Return (x, y) of the center of cell containing provided text 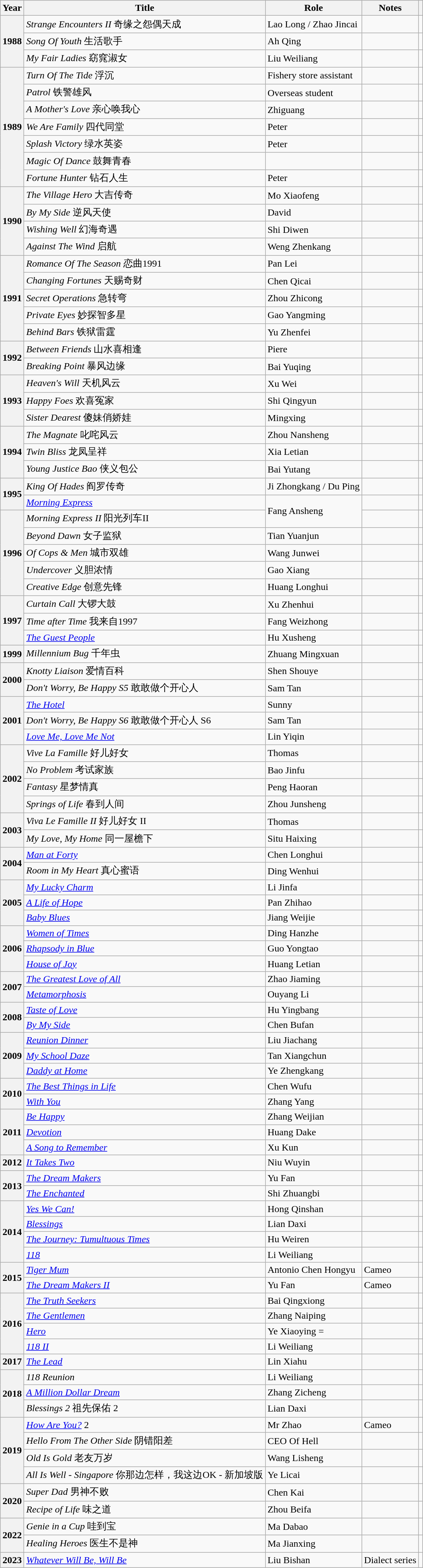
Metamorphosis (145, 994)
The Lead (145, 1362)
My School Daze (145, 1056)
King Of Hades 阎罗传奇 (145, 487)
Zhou Beifa (313, 1510)
Genie in a Cup 哇到宝 (145, 1527)
Healing Heroes 医生不是神 (145, 1543)
The Hotel (145, 704)
Private Eyes 妙探智多星 (145, 315)
Love Me, Love Me Not (145, 737)
2008 (12, 1017)
1997 (12, 620)
Xu Zhenhui (313, 604)
Heaven's Will 天机风云 (145, 384)
Lin Xiahu (313, 1362)
Title (145, 8)
Daddy at Home (145, 1071)
Xu Wei (313, 384)
Pan Zhihao (313, 902)
The Dream Makers II (145, 1285)
The Gentlemen (145, 1316)
With You (145, 1102)
Zhuang Mingxuan (313, 654)
Fang Ansheng (313, 512)
Turn Of The Tide 浮沉 (145, 76)
Beyond Dawn 女子监狱 (145, 536)
Young Justice Bao 侠义包公 (145, 469)
Ding Wenhui (313, 871)
Mr Zhao (313, 1425)
Song Of Youth 生活歌手 (145, 41)
Piere (313, 350)
Devotion (145, 1132)
1993 (12, 401)
Women of Times (145, 933)
Pan Lei (313, 264)
2023 (12, 1560)
Zhiguang (313, 110)
Recipe of Life 味之道 (145, 1510)
It Takes Two (145, 1163)
Springs of Life 春到人间 (145, 804)
Notes (390, 8)
Don't Worry, Be Happy S5 敢敢做个开心人 (145, 688)
2005 (12, 902)
Huang Longhui (313, 587)
1992 (12, 358)
Super Dad 男神不败 (145, 1492)
2010 (12, 1094)
1988 (12, 41)
Undercover 义胆浓情 (145, 570)
Ji Zhongkang / Du Ping (313, 487)
Niu Wuyin (313, 1163)
Hu Weiren (313, 1239)
Wishing Well 幻海奇遇 (145, 230)
Wang Junwei (313, 553)
2022 (12, 1535)
Chen Kai (313, 1492)
Tian Yuanjun (313, 536)
Ye Licai (313, 1475)
Morning Express (145, 503)
By My Side 逆风天使 (145, 212)
Ma Dabao (313, 1527)
2007 (12, 986)
My Lucky Charm (145, 887)
Be Happy (145, 1117)
2014 (12, 1231)
Chen Bufan (313, 1025)
2001 (12, 721)
Mingxing (313, 418)
Yu Zhenfei (313, 332)
Vive La Famille 好儿好女 (145, 753)
Liu Jiachang (313, 1040)
My Fair Ladies 窈窕淑女 (145, 59)
Tan Xiangchun (313, 1056)
2018 (12, 1393)
Bai Yuqing (313, 367)
Shi Zhuangbi (313, 1193)
1994 (12, 452)
1996 (12, 553)
Bai Yutang (313, 469)
Zhou Zhicong (313, 298)
Magic Of Dance 鼓舞青春 (145, 161)
Rhapsody in Blue (145, 948)
Strange Encounters II 奇缘之怨偶天成 (145, 24)
1989 (12, 127)
Romance Of The Season 恋曲1991 (145, 264)
We Are Family 四代同堂 (145, 127)
Yes We Can! (145, 1208)
Ouyang Li (313, 994)
Lin Yiqin (313, 737)
My Love, My Home 同一屋檐下 (145, 839)
The Guest People (145, 638)
Changing Fortunes 天赐奇财 (145, 281)
Weng Zhenkang (313, 247)
2009 (12, 1056)
How Are You? 2 (145, 1425)
Breaking Point 暴风边缘 (145, 367)
Hello From The Other Side 阴错阳差 (145, 1441)
A Life of Hope (145, 902)
CEO Of Hell (313, 1441)
Hong Qinshan (313, 1208)
Bao Jinfu (313, 771)
Zhao Jiaming (313, 979)
Huang Letian (313, 964)
Time after Time 我来自1997 (145, 622)
Sunny (313, 704)
Room in My Heart 真心蜜语 (145, 871)
The Enchanted (145, 1193)
Curtain Call 大锣大鼓 (145, 604)
Zhang Weijian (313, 1117)
The Dream Makers (145, 1178)
Taste of Love (145, 1010)
Bai Qingxiong (313, 1301)
Xia Letian (313, 452)
2019 (12, 1451)
Ma Jianxing (313, 1543)
Antonio Chen Hongyu (313, 1270)
Ye Zhengkang (313, 1071)
Millennium Bug 千年虫 (145, 654)
The Best Things in Life (145, 1086)
2015 (12, 1278)
Zhang Zicheng (313, 1392)
Morning Express II 阳光列车II (145, 519)
2016 (12, 1323)
118 (145, 1254)
Ye Xiaoying = (313, 1331)
2002 (12, 779)
Old Is Gold 老友万岁 (145, 1458)
1991 (12, 298)
Xu Kun (313, 1147)
Mo Xiaofeng (313, 195)
2004 (12, 863)
Behind Bars 铁狱雷霆 (145, 332)
A Song to Remember (145, 1147)
Blessings 2 祖先保佑 2 (145, 1408)
Gao Yangming (313, 315)
2000 (12, 680)
Dialect series (390, 1560)
Secret Operations 急转弯 (145, 298)
Of Cops & Men 城市双雄 (145, 553)
Zhou Nansheng (313, 435)
2003 (12, 830)
Tiger Mum (145, 1270)
Sister Dearest 傻妹俏娇娃 (145, 418)
Against The Wind 启航 (145, 247)
Hero (145, 1331)
1995 (12, 494)
118 II (145, 1346)
The Truth Seekers (145, 1301)
Happy Foes 欢喜冤家 (145, 401)
2012 (12, 1163)
The Magnate 叱咤风云 (145, 435)
Zhang Naiping (313, 1316)
Peng Haoran (313, 787)
By My Side (145, 1025)
Fang Weizhong (313, 622)
Reunion Dinner (145, 1040)
Year (12, 8)
2013 (12, 1186)
Ding Hanzhe (313, 933)
A Mother's Love 亲心唤我心 (145, 110)
2006 (12, 948)
Hu Yingbang (313, 1010)
2017 (12, 1362)
House of Joy (145, 964)
Guo Yongtao (313, 948)
Shi Diwen (313, 230)
118 Reunion (145, 1377)
Man at Forty (145, 855)
Chen Wufu (313, 1086)
Huang Dake (313, 1132)
Liu Bishan (313, 1560)
Knotty Liaison 爱情百科 (145, 671)
The Journey: Tumultuous Times (145, 1239)
Role (313, 8)
Fishery store assistant (313, 76)
Patrol 铁警雄风 (145, 92)
Chen Qicai (313, 281)
Gao Xiang (313, 570)
Overseas student (313, 92)
A Million Dollar Dream (145, 1392)
Zhou Junsheng (313, 804)
Whatever Will Be, Will Be (145, 1560)
Hu Xusheng (313, 638)
2020 (12, 1501)
Creative Edge 创意先锋 (145, 587)
Between Friends 山水喜相逢 (145, 350)
The Village Hero 大吉传奇 (145, 195)
1990 (12, 221)
Splash Victory 绿水英姿 (145, 144)
David (313, 212)
Zhang Yang (313, 1102)
2011 (12, 1132)
Shi Qingyun (313, 401)
1999 (12, 654)
Fantasy 星梦情真 (145, 787)
Liu Weiliang (313, 59)
Fortune Hunter 钻石人生 (145, 179)
Twin Bliss 龙凤呈祥 (145, 452)
Chen Longhui (313, 855)
Blessings (145, 1224)
The Greatest Love of All (145, 979)
Situ Haixing (313, 839)
Ah Qing (313, 41)
Lao Long / Zhao Jincai (313, 24)
Shen Shouye (313, 671)
Li Jinfa (313, 887)
Jiang Weijie (313, 918)
Don't Worry, Be Happy S6 敢敢做个开心人 S6 (145, 721)
Viva Le Famille II 好儿好女 II (145, 821)
Wang Lisheng (313, 1458)
All Is Well - Singapore 你那边怎样，我这边OK - 新加坡版 (145, 1475)
No Problem 考试家族 (145, 771)
Baby Blues (145, 918)
